Scan for the cell matching the given text and deliver its [x, y] coordinate at center. 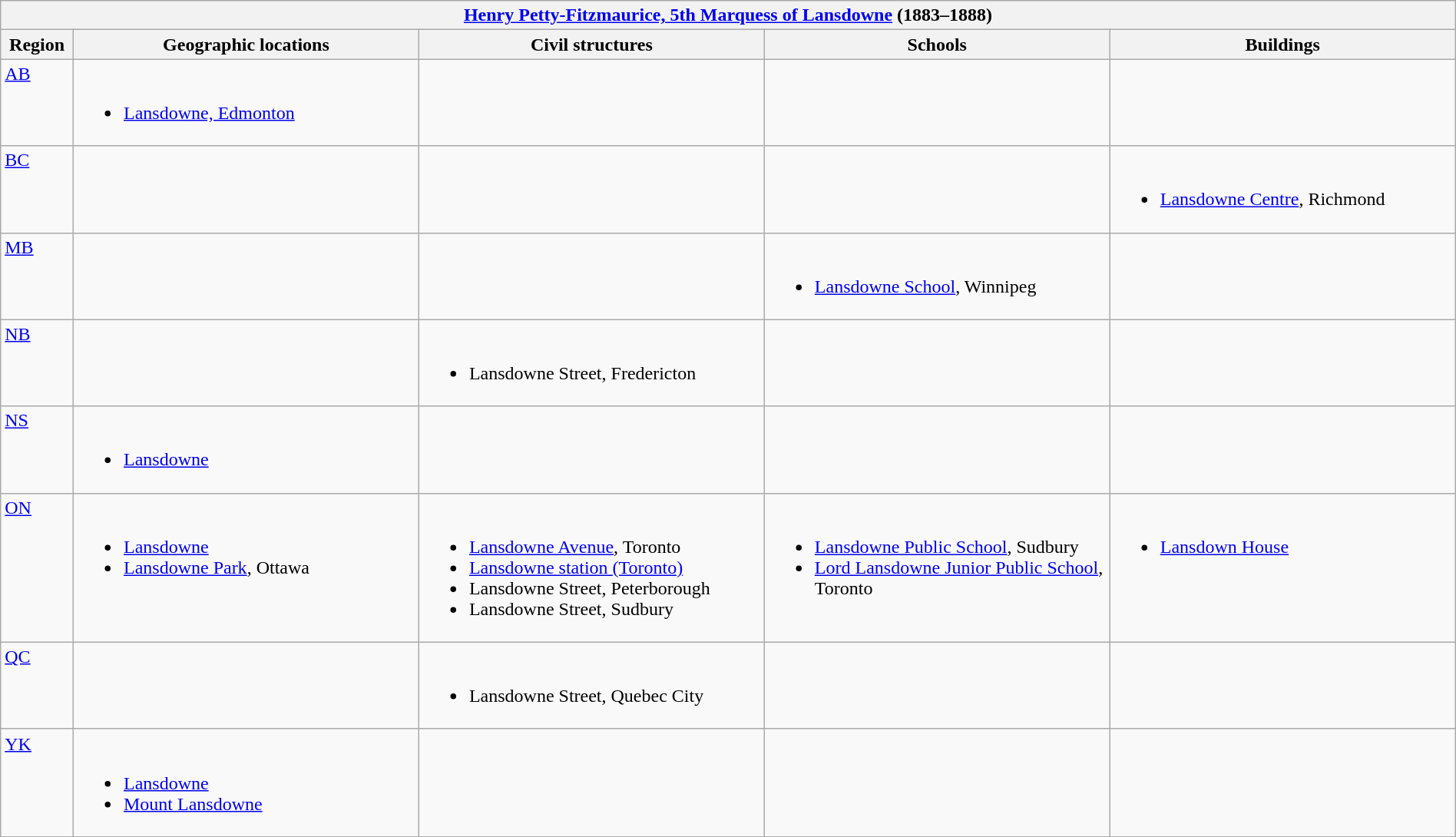
AB [37, 103]
Lansdown House [1282, 567]
Region [37, 45]
Henry Petty-Fitzmaurice, 5th Marquess of Lansdowne (1883–1888) [728, 15]
Lansdowne [246, 450]
NS [37, 450]
Lansdowne Street, Quebec City [591, 685]
Lansdowne, Edmonton [246, 103]
Geographic locations [246, 45]
QC [37, 685]
MB [37, 276]
Lansdowne Avenue, TorontoLansdowne station (Toronto)Lansdowne Street, PeterboroughLansdowne Street, Sudbury [591, 567]
Civil structures [591, 45]
Lansdowne Street, Fredericton [591, 362]
Buildings [1282, 45]
Lansdowne Centre, Richmond [1282, 189]
Lansdowne Public School, SudburyLord Lansdowne Junior Public School, Toronto [937, 567]
BC [37, 189]
Schools [937, 45]
LansdowneLansdowne Park, Ottawa [246, 567]
LansdowneMount Lansdowne [246, 782]
NB [37, 362]
YK [37, 782]
Lansdowne School, Winnipeg [937, 276]
ON [37, 567]
